Return (x, y) of the center of cell containing provided text 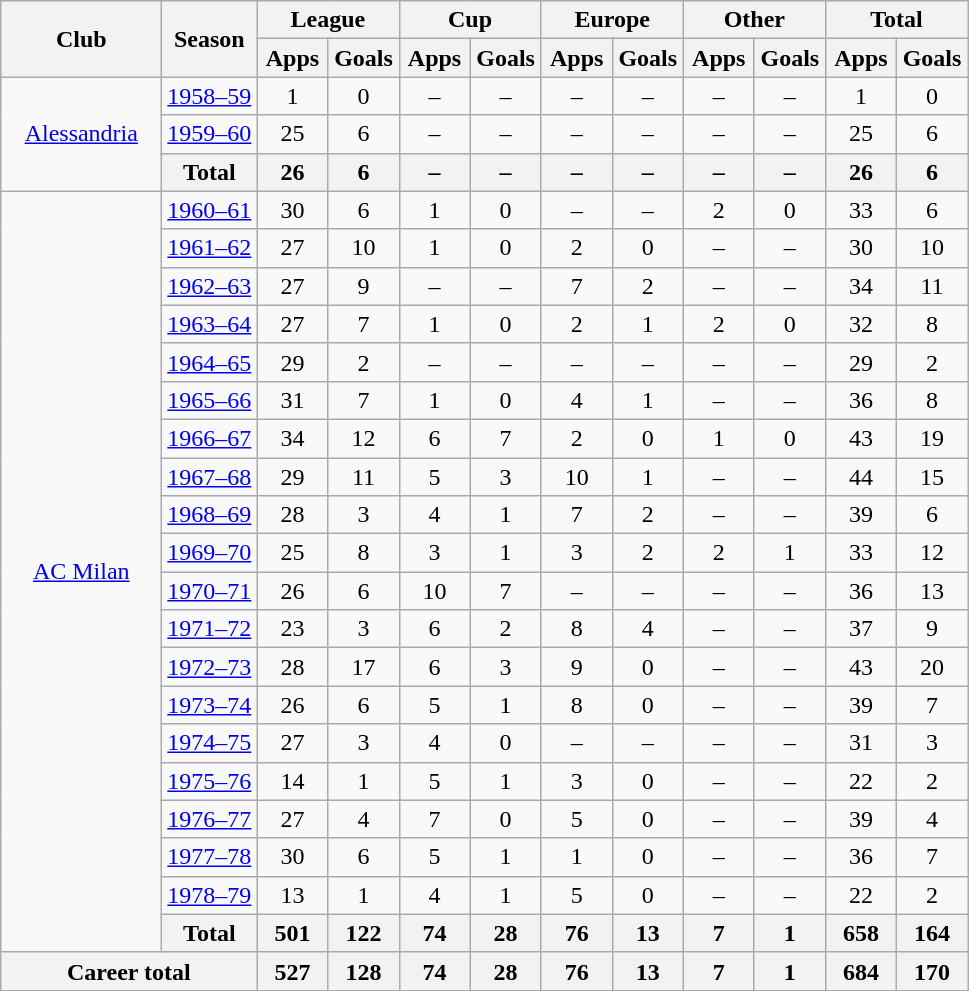
1959–60 (210, 134)
1969–70 (210, 553)
1967–68 (210, 477)
527 (292, 971)
1965–66 (210, 400)
1968–69 (210, 515)
37 (860, 629)
Cup (470, 20)
501 (292, 933)
32 (860, 324)
Club (82, 39)
15 (932, 477)
1978–79 (210, 895)
1963–64 (210, 324)
Other (754, 20)
23 (292, 629)
1977–78 (210, 857)
1962–63 (210, 286)
20 (932, 667)
170 (932, 971)
1961–62 (210, 248)
Career total (129, 971)
19 (932, 438)
1973–74 (210, 705)
1970–71 (210, 591)
Season (210, 39)
658 (860, 933)
122 (364, 933)
1966–67 (210, 438)
14 (292, 781)
44 (860, 477)
684 (860, 971)
Europe (612, 20)
1971–72 (210, 629)
164 (932, 933)
1976–77 (210, 819)
1975–76 (210, 781)
1964–65 (210, 362)
Alessandria (82, 134)
128 (364, 971)
1960–61 (210, 210)
1958–59 (210, 96)
1972–73 (210, 667)
AC Milan (82, 572)
1974–75 (210, 743)
League (328, 20)
17 (364, 667)
